Return the [X, Y] coordinate for the center point of the cell that contains the specified text.  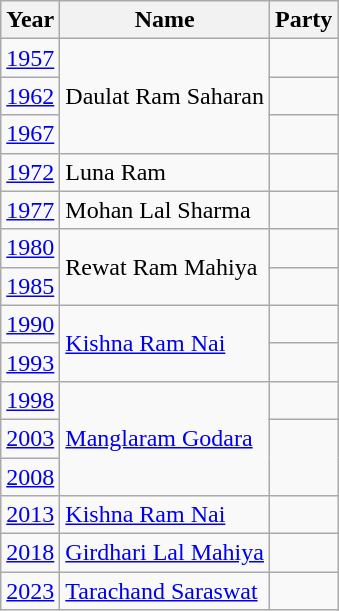
2023 [30, 591]
Luna Ram [165, 172]
1985 [30, 286]
Daulat Ram Saharan [165, 96]
1998 [30, 400]
Year [30, 20]
1972 [30, 172]
Girdhari Lal Mahiya [165, 553]
1977 [30, 210]
2013 [30, 515]
Manglaram Godara [165, 438]
Party [303, 20]
2003 [30, 438]
Name [165, 20]
1990 [30, 324]
Mohan Lal Sharma [165, 210]
1957 [30, 58]
1967 [30, 134]
1962 [30, 96]
2018 [30, 553]
1993 [30, 362]
Rewat Ram Mahiya [165, 267]
1980 [30, 248]
Tarachand Saraswat [165, 591]
2008 [30, 477]
